Output the [x, y] coordinate of the center of the cell containing the given text.  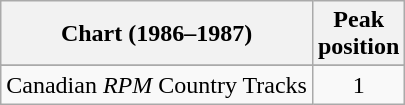
Peakposition [358, 34]
Chart (1986–1987) [157, 34]
1 [358, 85]
Canadian RPM Country Tracks [157, 85]
